Locate the cell with the specified text and output its (x, y) center coordinate. 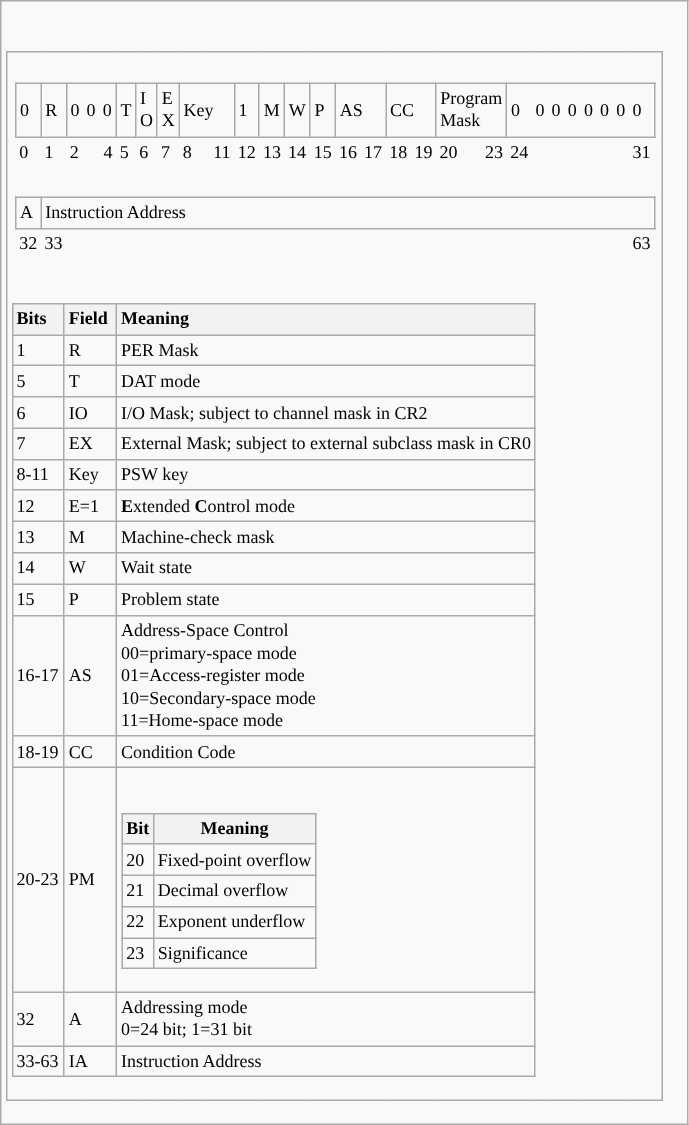
2 (74, 152)
33-63 (38, 1062)
PSW key (326, 474)
8 (187, 152)
Bit (138, 828)
Exponent underflow (235, 922)
4 (108, 152)
E=1 (90, 506)
PER Mask (326, 350)
Addressing mode0=24 bit; 1=31 bit (326, 1019)
Extended Control mode (326, 506)
17 (372, 152)
Significance (235, 954)
16 (348, 152)
Bit Meaning 20 Fixed-point overflow 21 Decimal overflow 22 Exponent underflow 23 Significance (326, 880)
Condition Code (326, 752)
19 (424, 152)
8-11 (38, 474)
Problem state (326, 600)
18 (398, 152)
33 (54, 243)
Address-Space Control00=primary-space mode01=Access-register mode10=Secondary-space mode11=Home-space mode (326, 676)
Bits (38, 318)
IA (90, 1062)
22 (138, 922)
11 (222, 152)
21 (138, 890)
Wait state (326, 568)
31 (642, 152)
ProgramMask (472, 110)
PM (90, 880)
Machine-check mask (326, 538)
20-23 (38, 880)
Decimal overflow (235, 890)
DAT mode (326, 382)
63 (642, 243)
18-19 (38, 752)
Fixed-point overflow (235, 860)
16-17 (38, 676)
External Mask; subject to external subclass mask in CR0 (326, 444)
24 (520, 152)
I/O Mask; subject to channel mask in CR2 (326, 412)
Field (90, 318)
